Scan for the cell matching the given text and deliver its [X, Y] coordinate at center. 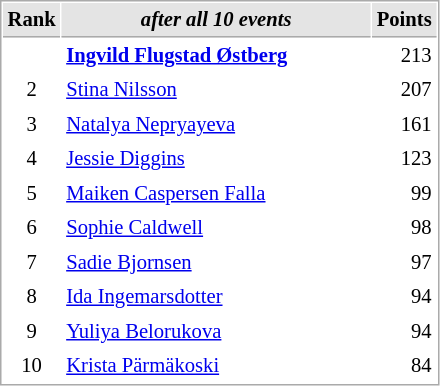
213 [404, 56]
84 [404, 366]
99 [404, 194]
4 [32, 158]
after all 10 events [216, 20]
Natalya Nepryayeva [216, 124]
98 [404, 228]
Rank [32, 20]
5 [32, 194]
Stina Nilsson [216, 90]
8 [32, 296]
97 [404, 262]
Sophie Caldwell [216, 228]
10 [32, 366]
Ida Ingemarsdotter [216, 296]
Sadie Bjornsen [216, 262]
9 [32, 332]
Maiken Caspersen Falla [216, 194]
123 [404, 158]
161 [404, 124]
3 [32, 124]
Krista Pärmäkoski [216, 366]
Ingvild Flugstad Østberg [216, 56]
Yuliya Belorukova [216, 332]
6 [32, 228]
2 [32, 90]
7 [32, 262]
207 [404, 90]
Jessie Diggins [216, 158]
Points [404, 20]
